Output the (x, y) coordinate of the center of the cell containing the given text.  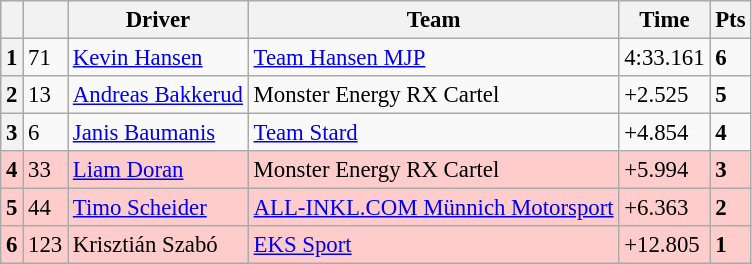
4:33.161 (664, 58)
Team Hansen MJP (434, 58)
+5.994 (664, 170)
Driver (158, 20)
13 (46, 95)
44 (46, 208)
+2.525 (664, 95)
123 (46, 245)
Janis Baumanis (158, 133)
Time (664, 20)
+6.363 (664, 208)
ALL-INKL.COM Münnich Motorsport (434, 208)
Kevin Hansen (158, 58)
33 (46, 170)
Timo Scheider (158, 208)
Andreas Bakkerud (158, 95)
+4.854 (664, 133)
Liam Doran (158, 170)
EKS Sport (434, 245)
71 (46, 58)
+12.805 (664, 245)
Pts (730, 20)
Team Stard (434, 133)
Team (434, 20)
Krisztián Szabó (158, 245)
